Scan for the cell matching the given text and deliver its [X, Y] coordinate at center. 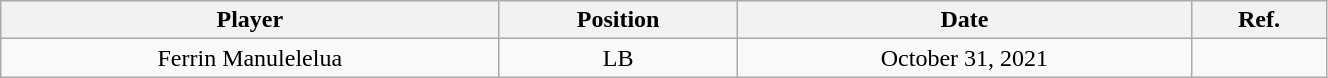
Position [618, 20]
Ferrin Manulelelua [250, 58]
LB [618, 58]
Player [250, 20]
October 31, 2021 [964, 58]
Ref. [1258, 20]
Date [964, 20]
